Output the [X, Y] coordinate of the center of the cell containing the given text.  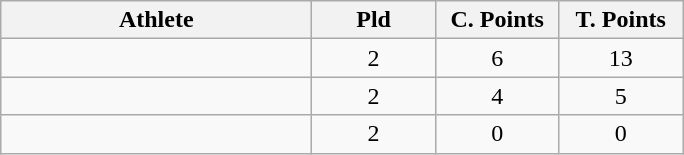
T. Points [621, 20]
13 [621, 58]
4 [497, 96]
C. Points [497, 20]
6 [497, 58]
5 [621, 96]
Athlete [156, 20]
Pld [374, 20]
